For the text-containing cell, return its midpoint in (X, Y) coordinate format. 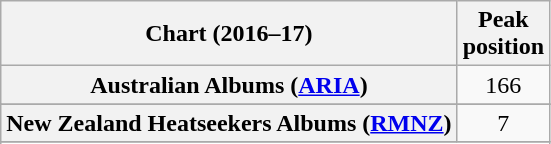
166 (503, 85)
Australian Albums (ARIA) (229, 85)
Peak position (503, 34)
New Zealand Heatseekers Albums (RMNZ) (229, 123)
Chart (2016–17) (229, 34)
7 (503, 123)
